Extract the [x, y] coordinate from the center of the cell holding the provided text.  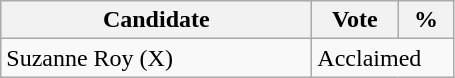
% [426, 20]
Suzanne Roy (X) [156, 58]
Vote [355, 20]
Candidate [156, 20]
Acclaimed [383, 58]
